Identify which cell holds the provided text, then report its [X, Y] central coordinate. 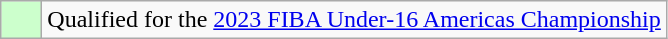
Qualified for the 2023 FIBA Under-16 Americas Championship [354, 20]
